Determine the (x, y) coordinate at the center of the cell enclosing the given text.  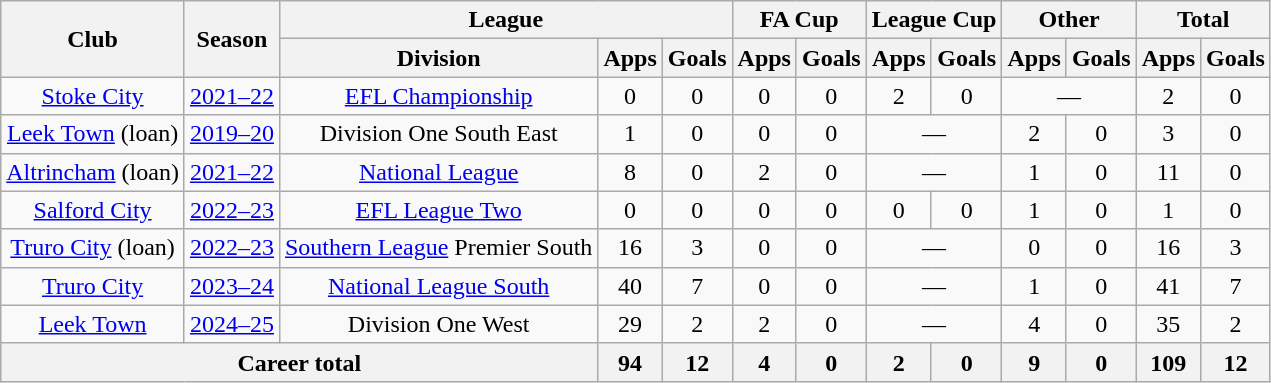
Division (438, 58)
National League South (438, 286)
EFL Championship (438, 96)
41 (1168, 286)
League (506, 20)
National League (438, 172)
9 (1034, 362)
Truro City (loan) (93, 248)
Other (1069, 20)
29 (630, 324)
Division One West (438, 324)
40 (630, 286)
2023–24 (232, 286)
Truro City (93, 286)
Season (232, 39)
Career total (300, 362)
Southern League Premier South (438, 248)
2019–20 (232, 134)
Total (1203, 20)
109 (1168, 362)
2024–25 (232, 324)
Division One South East (438, 134)
8 (630, 172)
Altrincham (loan) (93, 172)
Leek Town (loan) (93, 134)
94 (630, 362)
11 (1168, 172)
Stoke City (93, 96)
Leek Town (93, 324)
EFL League Two (438, 210)
League Cup (934, 20)
Salford City (93, 210)
Club (93, 39)
35 (1168, 324)
FA Cup (799, 20)
